For the text-containing cell, return its midpoint in [X, Y] coordinate format. 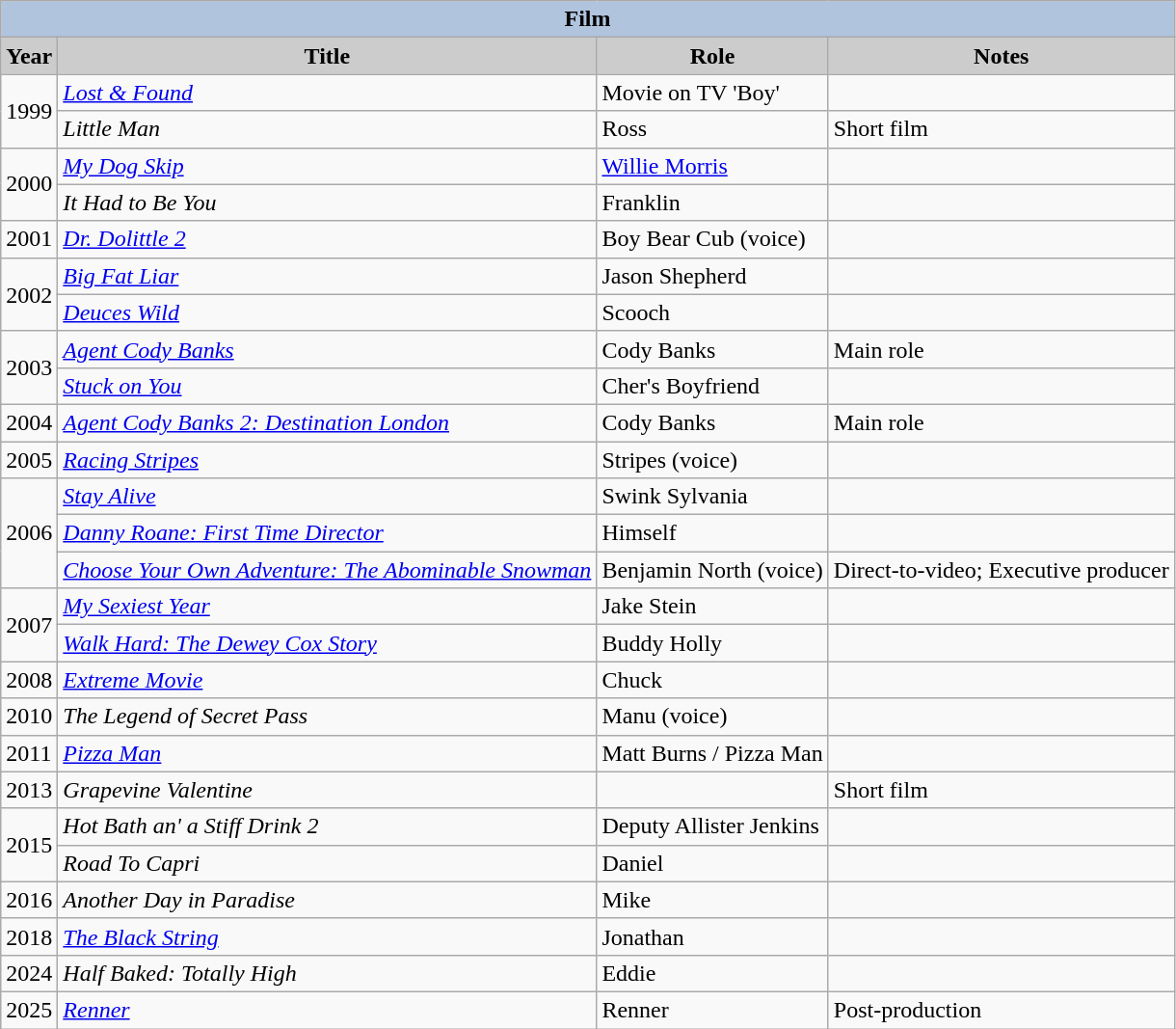
Dr. Dolittle 2 [328, 239]
Cher's Boyfriend [712, 386]
Title [328, 56]
2015 [29, 845]
2018 [29, 936]
2006 [29, 533]
Eddie [712, 973]
Post-production [1001, 1010]
Movie on TV 'Boy' [712, 93]
Pizza Man [328, 753]
Big Fat Liar [328, 276]
Film [588, 19]
Swink Sylvania [712, 497]
2016 [29, 900]
Choose Your Own Adventure: The Abominable Snowman [328, 570]
Half Baked: Totally High [328, 973]
Himself [712, 533]
Mike [712, 900]
Grapevine Valentine [328, 790]
Stay Alive [328, 497]
2001 [29, 239]
Jake Stein [712, 607]
1999 [29, 111]
Daniel [712, 863]
Another Day in Paradise [328, 900]
Deuces Wild [328, 312]
Matt Burns / Pizza Man [712, 753]
2004 [29, 422]
Year [29, 56]
Buddy Holly [712, 643]
Hot Bath an' a Stiff Drink 2 [328, 826]
Benjamin North (voice) [712, 570]
2013 [29, 790]
2002 [29, 294]
My Dog Skip [328, 166]
2025 [29, 1010]
2011 [29, 753]
Agent Cody Banks 2: Destination London [328, 422]
2005 [29, 460]
The Black String [328, 936]
2010 [29, 717]
Franklin [712, 203]
Ross [712, 129]
Extreme Movie [328, 680]
Stuck on You [328, 386]
Stripes (voice) [712, 460]
Manu (voice) [712, 717]
Road To Capri [328, 863]
Role [712, 56]
Agent Cody Banks [328, 349]
2024 [29, 973]
Jonathan [712, 936]
Chuck [712, 680]
The Legend of Secret Pass [328, 717]
Scooch [712, 312]
2008 [29, 680]
Direct-to-video; Executive producer [1001, 570]
Notes [1001, 56]
Jason Shepherd [712, 276]
It Had to Be You [328, 203]
Little Man [328, 129]
Lost & Found [328, 93]
My Sexiest Year [328, 607]
2003 [29, 367]
Willie Morris [712, 166]
2007 [29, 625]
2000 [29, 184]
Walk Hard: The Dewey Cox Story [328, 643]
Racing Stripes [328, 460]
Deputy Allister Jenkins [712, 826]
Boy Bear Cub (voice) [712, 239]
Danny Roane: First Time Director [328, 533]
